Return [X, Y] of the center of cell containing provided text 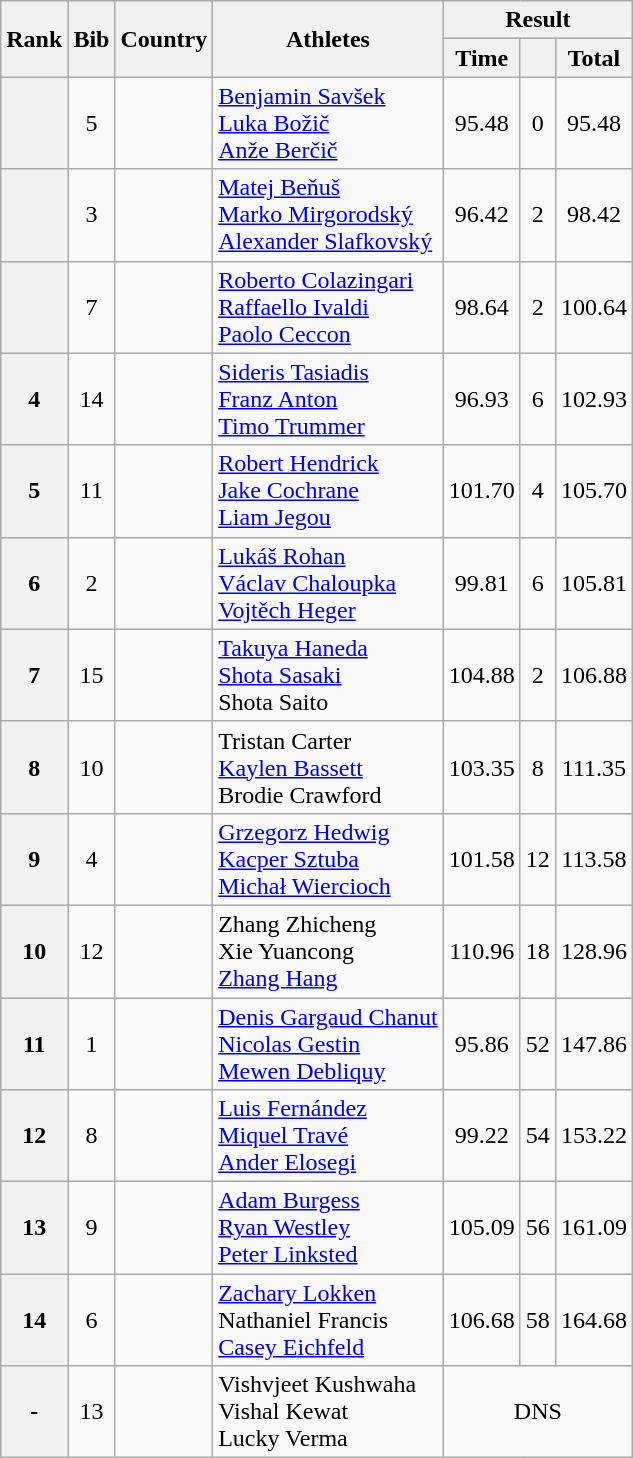
58 [538, 1320]
105.09 [482, 1228]
99.81 [482, 583]
Athletes [328, 39]
54 [538, 1136]
15 [92, 675]
Vishvjeet KushwahaVishal KewatLucky Verma [328, 1412]
Adam BurgessRyan WestleyPeter Linksted [328, 1228]
96.42 [482, 215]
- [34, 1412]
105.70 [594, 491]
106.68 [482, 1320]
101.58 [482, 859]
52 [538, 1044]
Sideris TasiadisFranz AntonTimo Trummer [328, 399]
Luis FernándezMiquel TravéAnder Elosegi [328, 1136]
113.58 [594, 859]
Total [594, 58]
Matej BeňušMarko MirgorodskýAlexander Slafkovský [328, 215]
56 [538, 1228]
Grzegorz HedwigKacper SztubaMichał Wiercioch [328, 859]
153.22 [594, 1136]
102.93 [594, 399]
96.93 [482, 399]
Denis Gargaud ChanutNicolas GestinMewen Debliquy [328, 1044]
103.35 [482, 767]
Robert HendrickJake CochraneLiam Jegou [328, 491]
Benjamin SavšekLuka BožičAnže Berčič [328, 123]
99.22 [482, 1136]
98.64 [482, 307]
Result [538, 20]
101.70 [482, 491]
Takuya HanedaShota SasakiShota Saito [328, 675]
Lukáš RohanVáclav ChaloupkaVojtěch Heger [328, 583]
Time [482, 58]
110.96 [482, 951]
DNS [538, 1412]
0 [538, 123]
Zachary LokkenNathaniel FrancisCasey Eichfeld [328, 1320]
Roberto ColazingariRaffaello IvaldiPaolo Ceccon [328, 307]
98.42 [594, 215]
106.88 [594, 675]
Bib [92, 39]
Rank [34, 39]
161.09 [594, 1228]
128.96 [594, 951]
95.86 [482, 1044]
3 [92, 215]
105.81 [594, 583]
Tristan CarterKaylen BassettBrodie Crawford [328, 767]
147.86 [594, 1044]
18 [538, 951]
100.64 [594, 307]
111.35 [594, 767]
Country [164, 39]
Zhang ZhichengXie YuancongZhang Hang [328, 951]
1 [92, 1044]
164.68 [594, 1320]
104.88 [482, 675]
